Return [X, Y] of the center of cell containing provided text 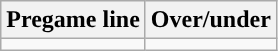
Pregame line [74, 20]
Over/under [210, 20]
